Capture the cell that displays the provided text and extract its (x, y) central coordinate. 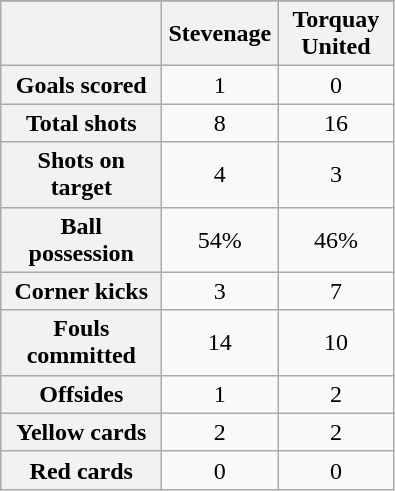
Stevenage (220, 34)
Goals scored (82, 85)
Total shots (82, 123)
4 (220, 174)
Offsides (82, 394)
Ball possession (82, 240)
Red cards (82, 470)
14 (220, 342)
Fouls committed (82, 342)
Yellow cards (82, 432)
7 (336, 291)
46% (336, 240)
16 (336, 123)
Corner kicks (82, 291)
10 (336, 342)
8 (220, 123)
Shots on target (82, 174)
Torquay United (336, 34)
54% (220, 240)
